Determine the [x, y] coordinate at the center of the cell enclosing the given text.  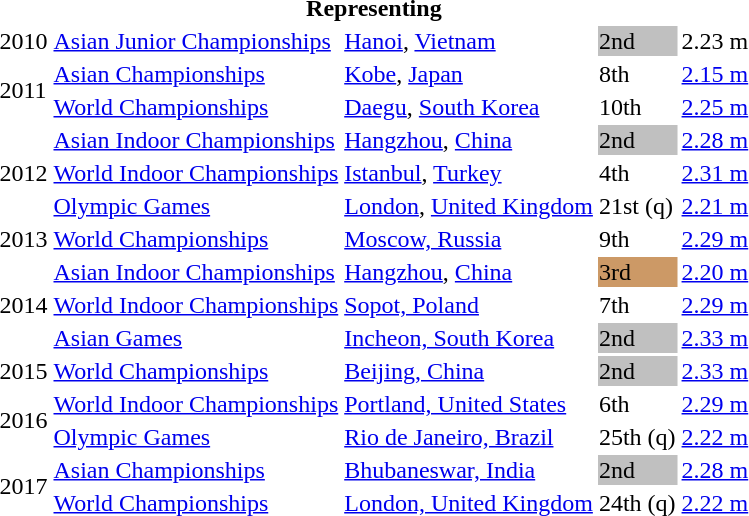
Moscow, Russia [469, 239]
7th [637, 305]
London, United Kingdom [469, 206]
Asian Junior Championships [196, 41]
10th [637, 107]
Incheon, South Korea [469, 338]
Asian Games [196, 338]
Kobe, Japan [469, 74]
Portland, United States [469, 404]
6th [637, 404]
21st (q) [637, 206]
4th [637, 173]
Daegu, South Korea [469, 107]
8th [637, 74]
Rio de Janeiro, Brazil [469, 437]
Beijing, China [469, 371]
3rd [637, 272]
Bhubaneswar, India [469, 470]
Hanoi, Vietnam [469, 41]
25th (q) [637, 437]
9th [637, 239]
Sopot, Poland [469, 305]
Istanbul, Turkey [469, 173]
